Find where the given text appears and provide that cell's center as [X, Y] coordinate. 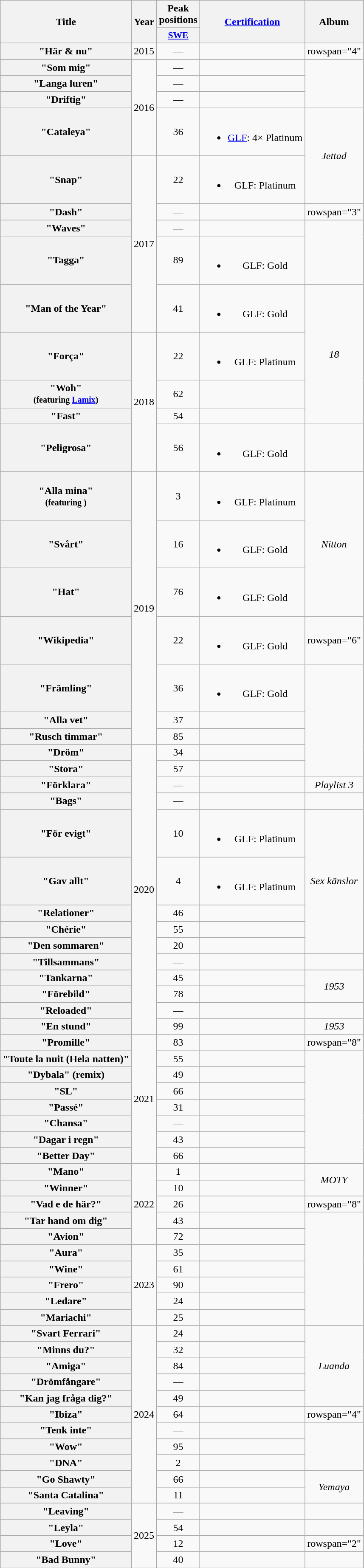
1 [178, 1172]
"Passé" [66, 1107]
2019 [144, 608]
2024 [144, 1414]
Yemaya [334, 1487]
"Toute la nuit (Hela natten)" [66, 1059]
GLF: 4× Platinum [252, 132]
"Den sommaren" [66, 945]
"Ibiza" [66, 1414]
"Tillsammans" [66, 962]
"Peligrosa" [66, 448]
Jettad [334, 156]
Year [144, 22]
18 [334, 354]
"Força" [66, 356]
Certification [252, 22]
"Relationer" [66, 913]
45 [178, 978]
"Drömfångare" [66, 1382]
"Bad Bunny" [66, 1560]
"Hat" [66, 592]
41 [178, 308]
"Frero" [66, 1285]
"Go Shawty" [66, 1479]
"Fast" [66, 416]
"Wine" [66, 1269]
76 [178, 592]
"Dybala" (remix) [66, 1075]
Sex känslor [334, 881]
34 [178, 753]
"Förklara" [66, 785]
"Snap" [66, 180]
"Driftig" [66, 100]
"Langa luren" [66, 84]
62 [178, 394]
rowspan="3" [334, 212]
"Mano" [66, 1172]
"Vad e de här?" [66, 1204]
"SL" [66, 1091]
2022 [144, 1204]
"Tar hand om dig" [66, 1220]
"Förebild" [66, 994]
83 [178, 1043]
"Better Day" [66, 1156]
35 [178, 1252]
85 [178, 736]
"Wikipedia" [66, 640]
rowspan="2" [334, 1544]
"Stora" [66, 769]
"Främling" [66, 688]
Title [66, 22]
64 [178, 1414]
"Bags" [66, 801]
"Kan jag fråga dig?" [66, 1398]
Peak positions [178, 14]
"Alla mina"(featuring ) [66, 496]
Album [334, 22]
"Leaving" [66, 1511]
"Wow" [66, 1447]
"Woh"(featuring Lamix) [66, 394]
"Santa Catalina" [66, 1495]
3 [178, 496]
"Ledare" [66, 1301]
"Alla vet" [66, 720]
99 [178, 1027]
"Reloaded" [66, 1010]
"För evigt" [66, 833]
Nitton [334, 544]
"Promille" [66, 1043]
"Chansa" [66, 1123]
2021 [144, 1099]
"Svart Ferrari" [66, 1334]
2018 [144, 402]
"Avion" [66, 1236]
SWE [178, 36]
95 [178, 1447]
57 [178, 769]
37 [178, 720]
89 [178, 260]
Playlist 3 [334, 785]
"Här & nu" [66, 51]
31 [178, 1107]
"Amiga" [66, 1366]
32 [178, 1350]
20 [178, 945]
84 [178, 1366]
"Man of the Year" [66, 308]
2016 [144, 108]
25 [178, 1317]
2017 [144, 244]
"DNA" [66, 1463]
12 [178, 1544]
"Leyla" [66, 1528]
2020 [144, 889]
"Tagga" [66, 260]
"Cataleya" [66, 132]
MOTY [334, 1180]
46 [178, 913]
"Som mig" [66, 68]
rowspan="6" [334, 640]
"Waves" [66, 228]
56 [178, 448]
"Tankarna" [66, 978]
2 [178, 1463]
"En stund" [66, 1027]
"Aura" [66, 1252]
2015 [144, 51]
"Minns du?" [66, 1350]
"Dröm" [66, 753]
16 [178, 544]
"Mariachi" [66, 1317]
"Love" [66, 1544]
40 [178, 1560]
"Chérie" [66, 929]
"Dagar i regn" [66, 1139]
"Dash" [66, 212]
61 [178, 1269]
"Tenk inte" [66, 1430]
"Rusch timmar" [66, 736]
"Svårt" [66, 544]
78 [178, 994]
72 [178, 1236]
"Winner" [66, 1188]
2025 [144, 1535]
4 [178, 881]
2023 [144, 1285]
Luanda [334, 1366]
"Gav allt" [66, 881]
26 [178, 1204]
11 [178, 1495]
90 [178, 1285]
